Return (x, y) of the center of cell containing provided text 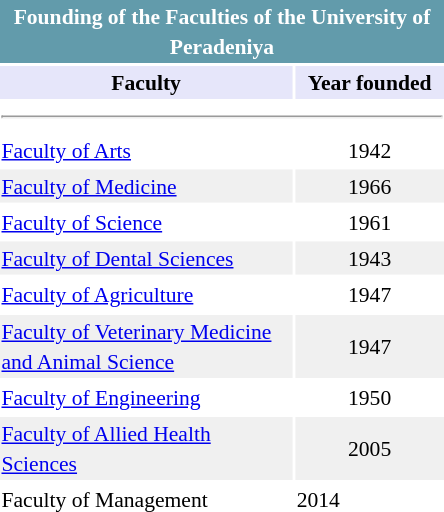
1942 (370, 150)
Faculty of Science (146, 222)
1961 (370, 222)
Founding of the Faculties of the University of Peradeniya (222, 32)
2005 (370, 448)
Faculty (146, 82)
Faculty of Arts (146, 150)
Faculty of Veterinary Medicine and Animal Science (146, 346)
Faculty of Agriculture (146, 294)
Year founded (370, 82)
1943 (370, 258)
Faculty of Dental Sciences (146, 258)
Faculty of Engineering (146, 398)
Faculty of Allied Health Sciences (146, 448)
1966 (370, 186)
Faculty of Medicine (146, 186)
1950 (370, 398)
